Output the (x, y) coordinate of the center of the cell containing the given text.  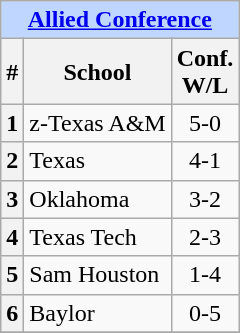
2-3 (205, 237)
4-1 (205, 161)
# (12, 72)
z-Texas A&M (98, 123)
1-4 (205, 275)
Conf. W/L (205, 72)
6 (12, 313)
Oklahoma (98, 199)
4 (12, 237)
0-5 (205, 313)
Sam Houston (98, 275)
Texas (98, 161)
5 (12, 275)
Texas Tech (98, 237)
3 (12, 199)
Baylor (98, 313)
3-2 (205, 199)
1 (12, 123)
School (98, 72)
Allied Conference (120, 20)
5-0 (205, 123)
2 (12, 161)
